Scan for the cell matching the given text and deliver its (x, y) coordinate at center. 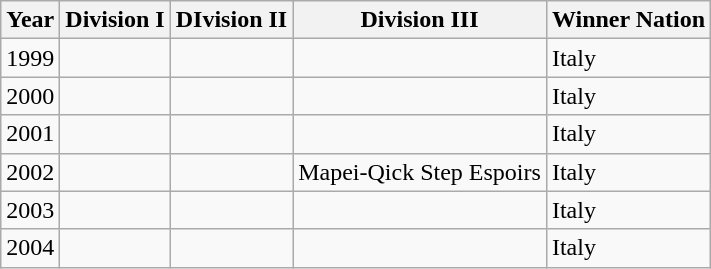
1999 (30, 58)
2003 (30, 210)
2002 (30, 172)
Year (30, 20)
Division I (115, 20)
2004 (30, 248)
Mapei-Qick Step Espoirs (420, 172)
Division III (420, 20)
2000 (30, 96)
2001 (30, 134)
DIvision II (231, 20)
Winner Nation (628, 20)
